Search for the cell housing the specified text and yield its (x, y) center coordinate. 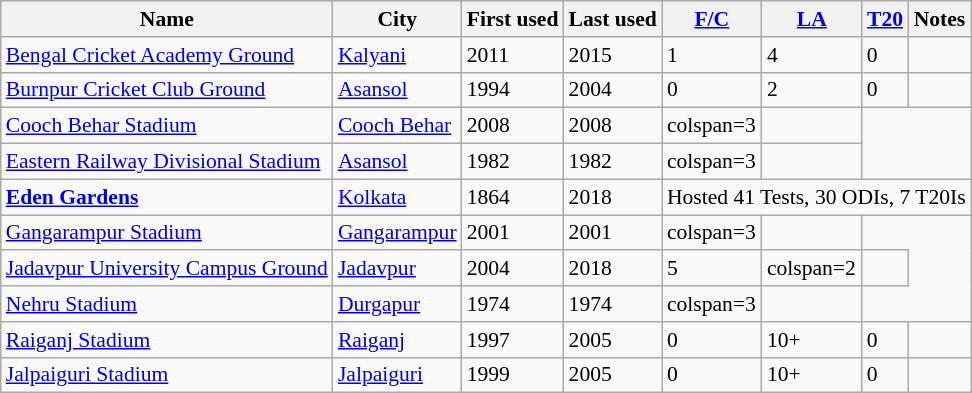
Name (167, 19)
Raiganj Stadium (167, 340)
Gangarampur (398, 233)
Bengal Cricket Academy Ground (167, 55)
1 (712, 55)
Burnpur Cricket Club Ground (167, 90)
1994 (513, 90)
T20 (886, 19)
Hosted 41 Tests, 30 ODIs, 7 T20Is (816, 197)
Jalpaiguri (398, 375)
Jalpaiguri Stadium (167, 375)
1999 (513, 375)
5 (712, 269)
1864 (513, 197)
2 (812, 90)
Eastern Railway Divisional Stadium (167, 162)
Eden Gardens (167, 197)
Last used (613, 19)
First used (513, 19)
2015 (613, 55)
4 (812, 55)
F/C (712, 19)
Kalyani (398, 55)
Jadavpur University Campus Ground (167, 269)
Jadavpur (398, 269)
1997 (513, 340)
City (398, 19)
2011 (513, 55)
Gangarampur Stadium (167, 233)
Cooch Behar (398, 126)
LA (812, 19)
Kolkata (398, 197)
Raiganj (398, 340)
Nehru Stadium (167, 304)
Notes (939, 19)
Cooch Behar Stadium (167, 126)
Durgapur (398, 304)
colspan=2 (812, 269)
